Search for the cell housing the specified text and yield its (X, Y) center coordinate. 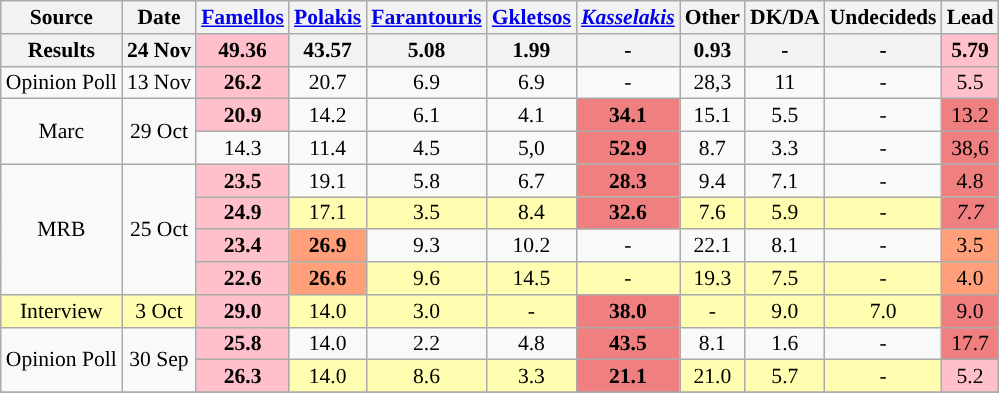
30 Sep (159, 360)
8.6 (426, 376)
5.08 (426, 50)
DK/DA (785, 18)
5.9 (785, 214)
1.6 (785, 344)
10.2 (532, 246)
5.79 (970, 50)
15.1 (712, 116)
1.99 (532, 50)
6.1 (426, 116)
13 Nov (159, 82)
6.7 (532, 180)
11 (785, 82)
3 Oct (159, 312)
3.0 (426, 312)
25 Oct (159, 229)
7.7 (970, 214)
49.36 (242, 50)
19.1 (328, 180)
Polakis (328, 18)
26.2 (242, 82)
24.9 (242, 214)
38.0 (628, 312)
Results (62, 50)
Gkletsos (532, 18)
7.5 (785, 278)
7.1 (785, 180)
21.1 (628, 376)
28.3 (628, 180)
17.1 (328, 214)
7.0 (884, 312)
22.6 (242, 278)
9.4 (712, 180)
Kasselakis (628, 18)
24 Nov (159, 50)
14.2 (328, 116)
21.0 (712, 376)
29 Oct (159, 132)
Interview (62, 312)
2.2 (426, 344)
26.6 (328, 278)
34.1 (628, 116)
17.7 (970, 344)
43.57 (328, 50)
Source (62, 18)
Lead (970, 18)
9.6 (426, 278)
29.0 (242, 312)
9.3 (426, 246)
7.6 (712, 214)
0.93 (712, 50)
4.0 (970, 278)
23.5 (242, 180)
20.7 (328, 82)
MRB (62, 229)
13.2 (970, 116)
43.5 (628, 344)
26.9 (328, 246)
4.5 (426, 148)
26.3 (242, 376)
Other (712, 18)
Famellos (242, 18)
38,6 (970, 148)
5.2 (970, 376)
23.4 (242, 246)
19.3 (712, 278)
8.7 (712, 148)
Farantouris (426, 18)
Undecideds (884, 18)
4.1 (532, 116)
5,0 (532, 148)
8.4 (532, 214)
20.9 (242, 116)
5.7 (785, 376)
14.3 (242, 148)
22.1 (712, 246)
14.5 (532, 278)
Marc (62, 132)
28,3 (712, 82)
52.9 (628, 148)
Date (159, 18)
32.6 (628, 214)
5.8 (426, 180)
11.4 (328, 148)
25.8 (242, 344)
